Extract the (X, Y) coordinate from the center of the cell holding the provided text.  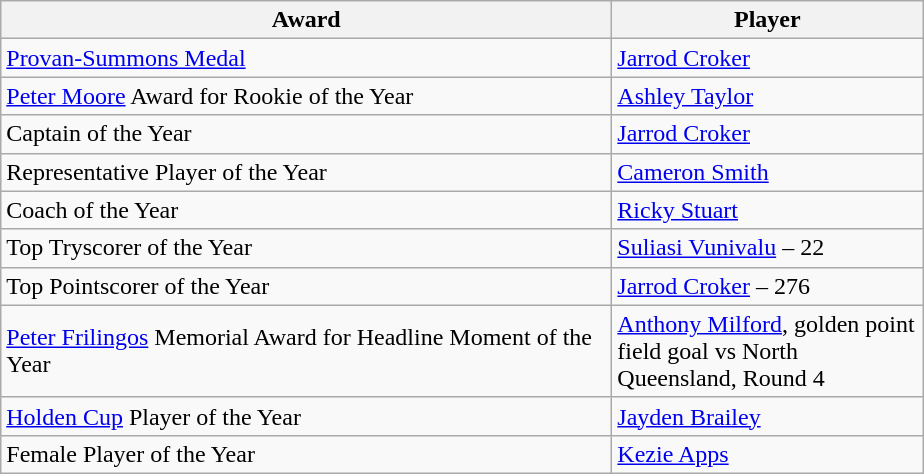
Jarrod Croker – 276 (768, 286)
Female Player of the Year (306, 454)
Coach of the Year (306, 210)
Anthony Milford, golden point field goal vs North Queensland, Round 4 (768, 351)
Player (768, 20)
Suliasi Vunivalu – 22 (768, 248)
Jayden Brailey (768, 416)
Ricky Stuart (768, 210)
Top Pointscorer of the Year (306, 286)
Holden Cup Player of the Year (306, 416)
Cameron Smith (768, 172)
Captain of the Year (306, 134)
Kezie Apps (768, 454)
Peter Frilingos Memorial Award for Headline Moment of the Year (306, 351)
Provan-Summons Medal (306, 58)
Peter Moore Award for Rookie of the Year (306, 96)
Top Tryscorer of the Year (306, 248)
Award (306, 20)
Representative Player of the Year (306, 172)
Ashley Taylor (768, 96)
